From the cell containing the given text, extract its center point as [x, y] coordinate. 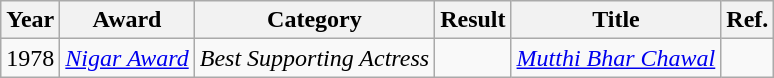
Award [127, 20]
Title [616, 20]
Year [30, 20]
Category [314, 20]
Ref. [748, 20]
Nigar Award [127, 58]
Best Supporting Actress [314, 58]
Mutthi Bhar Chawal [616, 58]
Result [473, 20]
1978 [30, 58]
